For the text-containing cell, return its midpoint in (X, Y) coordinate format. 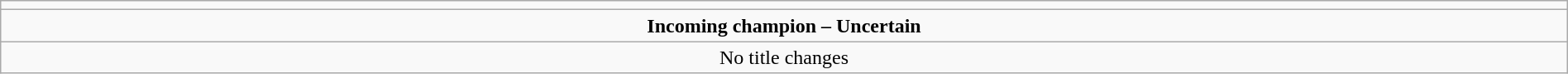
Incoming champion – Uncertain (784, 26)
No title changes (784, 57)
